From the cell containing the given text, extract its center point as [x, y] coordinate. 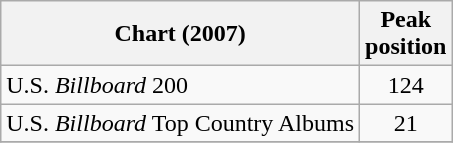
Peakposition [406, 34]
124 [406, 85]
U.S. Billboard Top Country Albums [180, 123]
U.S. Billboard 200 [180, 85]
21 [406, 123]
Chart (2007) [180, 34]
